Output the (X, Y) coordinate of the center of the cell containing the given text.  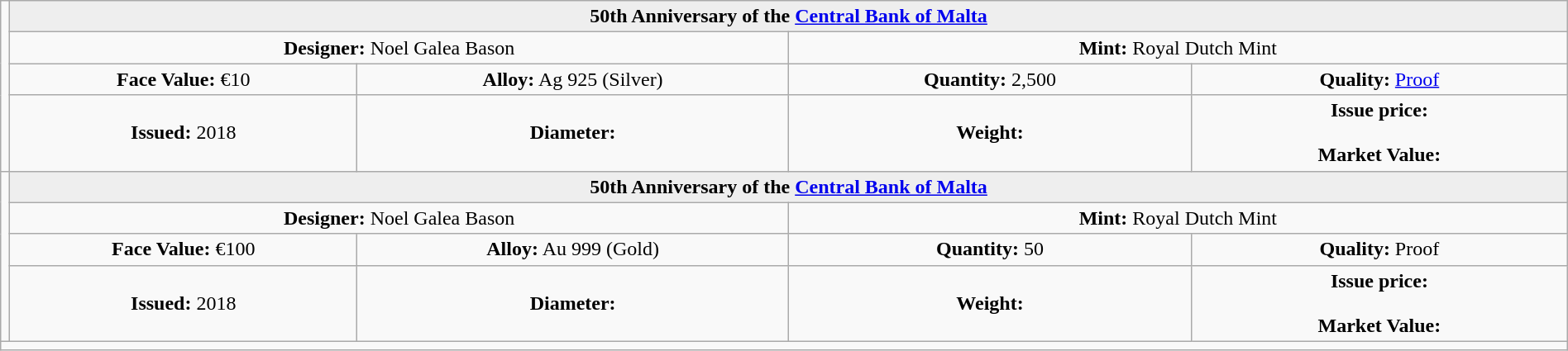
Face Value: €10 (184, 79)
Quantity: 50 (989, 249)
Alloy: Ag 925 (Silver) (573, 79)
Alloy: Au 999 (Gold) (573, 249)
Face Value: €100 (184, 249)
Quantity: 2,500 (989, 79)
